Output the (X, Y) coordinate of the center of the cell containing the given text.  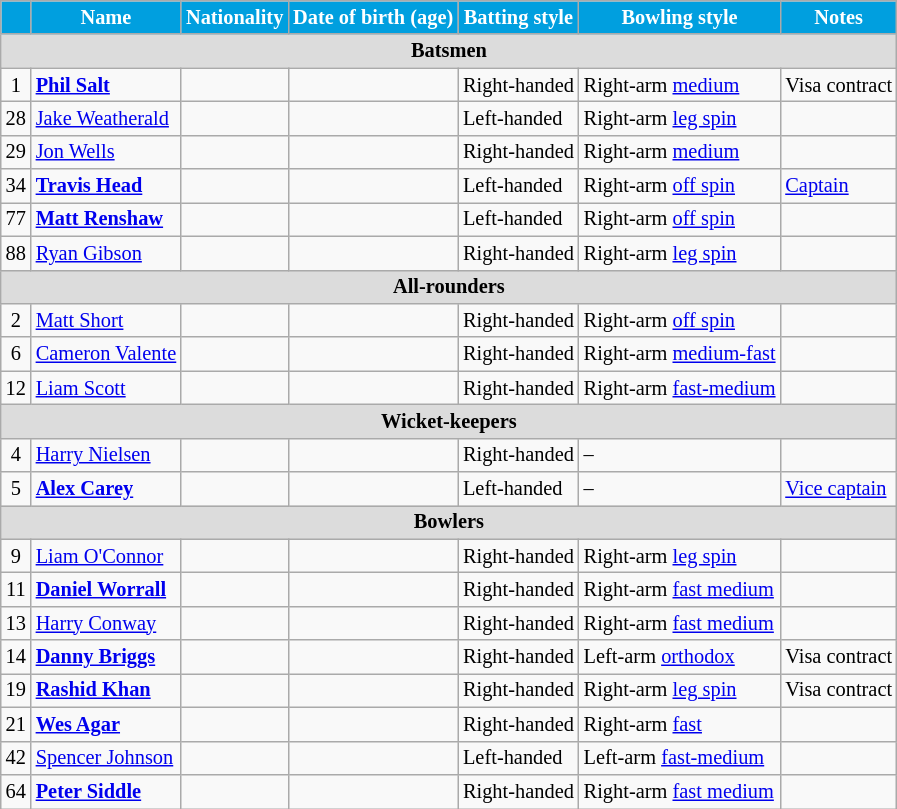
Alex Carey (106, 489)
64 (16, 791)
Vice captain (838, 489)
Spencer Johnson (106, 758)
Left-arm fast-medium (680, 758)
Date of birth (age) (373, 17)
5 (16, 489)
Liam Scott (106, 388)
21 (16, 724)
88 (16, 253)
77 (16, 219)
Bowlers (449, 522)
Left-arm orthodox (680, 657)
Phil Salt (106, 85)
Right-arm fast (680, 724)
4 (16, 455)
29 (16, 152)
Captain (838, 186)
6 (16, 354)
1 (16, 85)
Cameron Valente (106, 354)
28 (16, 118)
14 (16, 657)
Matt Renshaw (106, 219)
Notes (838, 17)
9 (16, 556)
Jon Wells (106, 152)
Liam O'Connor (106, 556)
11 (16, 589)
Travis Head (106, 186)
Right-arm medium-fast (680, 354)
13 (16, 623)
Bowling style (680, 17)
Right-arm fast-medium (680, 388)
Rashid Khan (106, 690)
Harry Conway (106, 623)
Name (106, 17)
42 (16, 758)
Wes Agar (106, 724)
19 (16, 690)
12 (16, 388)
Harry Nielsen (106, 455)
Peter Siddle (106, 791)
Jake Weatherald (106, 118)
Daniel Worrall (106, 589)
34 (16, 186)
2 (16, 320)
Batting style (518, 17)
Batsmen (449, 51)
Wicket-keepers (449, 421)
Ryan Gibson (106, 253)
Matt Short (106, 320)
All-rounders (449, 287)
Nationality (234, 17)
Danny Briggs (106, 657)
